Output the [x, y] coordinate of the center of the cell containing the given text.  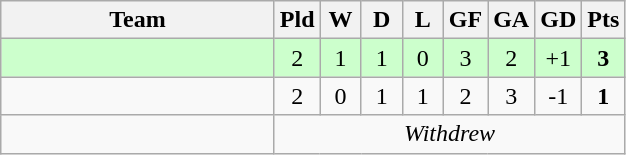
GA [512, 20]
GD [558, 20]
-1 [558, 96]
L [422, 20]
GF [465, 20]
+1 [558, 58]
D [382, 20]
W [340, 20]
Team [138, 20]
Withdrew [450, 134]
Pld [297, 20]
Pts [604, 20]
